Capture the cell that displays the provided text and extract its (X, Y) central coordinate. 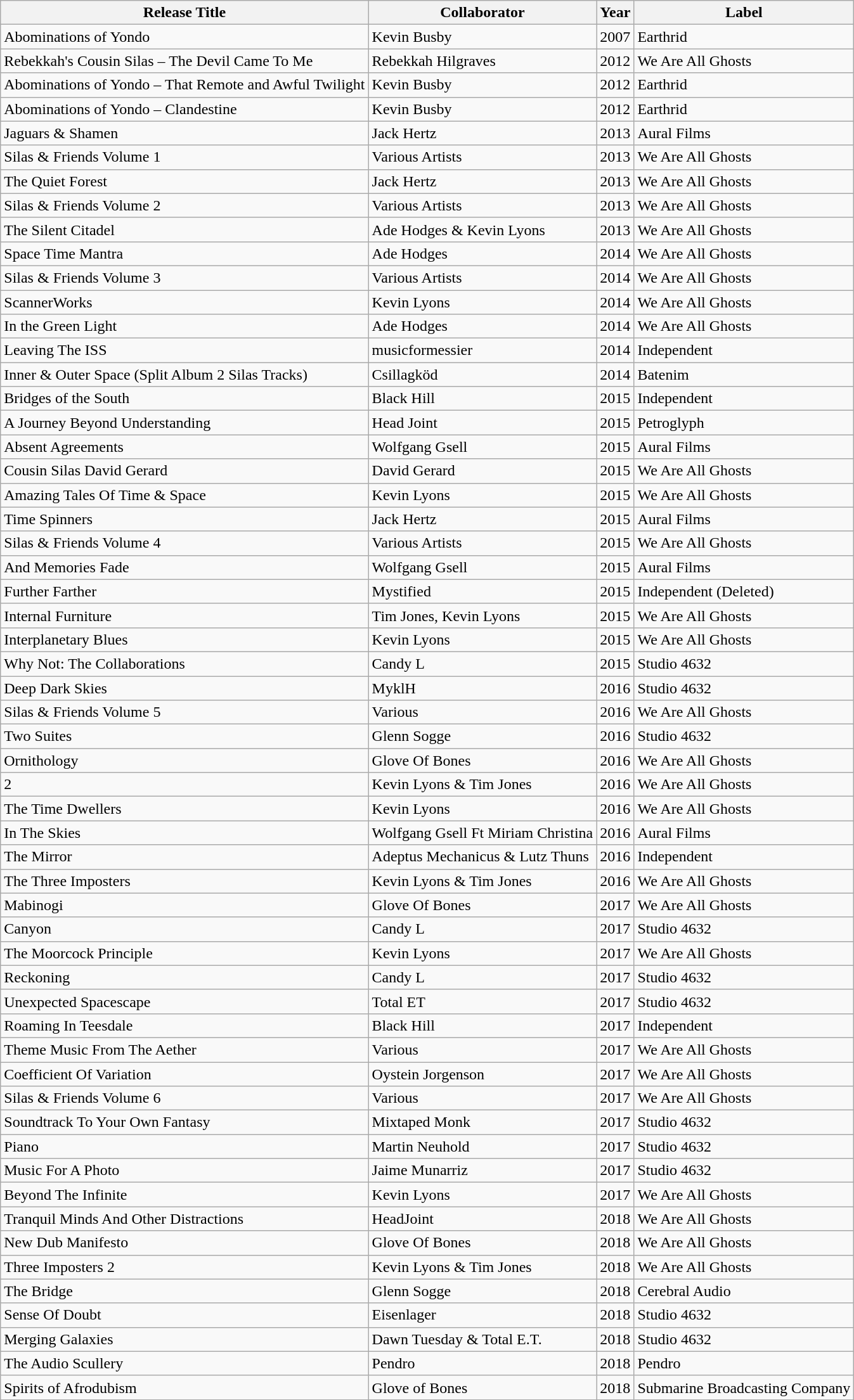
Martin Neuhold (482, 1146)
Deep Dark Skies (184, 688)
The Quiet Forest (184, 181)
Batenim (744, 375)
Silas & Friends Volume 6 (184, 1098)
The Three Imposters (184, 881)
Spirits of Afrodubism (184, 1387)
Interplanetary Blues (184, 639)
2 (184, 785)
Reckoning (184, 977)
Abominations of Yondo – That Remote and Awful Twilight (184, 85)
Petroglyph (744, 423)
Year (615, 13)
Silas & Friends Volume 2 (184, 205)
Silas & Friends Volume 4 (184, 543)
The Moorcock Principle (184, 953)
Label (744, 13)
Mixtaped Monk (482, 1122)
Leaving The ISS (184, 350)
Three Imposters 2 (184, 1267)
Jaime Munarriz (482, 1171)
The Mirror (184, 857)
Inner & Outer Space (Split Album 2 Silas Tracks) (184, 375)
Abominations of Yondo (184, 37)
Rebekkah Hilgraves (482, 61)
Eisenlager (482, 1315)
MyklH (482, 688)
Beyond The Infinite (184, 1195)
Unexpected Spacescape (184, 1001)
Amazing Tales Of Time & Space (184, 495)
The Silent Citadel (184, 229)
Silas & Friends Volume 3 (184, 278)
Glove of Bones (482, 1387)
The Bridge (184, 1291)
HeadJoint (482, 1219)
Bridges of the South (184, 399)
Coefficient Of Variation (184, 1074)
David Gerard (482, 471)
Release Title (184, 13)
Cousin Silas David Gerard (184, 471)
Csillagköd (482, 375)
Theme Music From The Aether (184, 1050)
Further Farther (184, 591)
Canyon (184, 929)
New Dub Manifesto (184, 1243)
Roaming In Teesdale (184, 1025)
Silas & Friends Volume 1 (184, 157)
Oystein Jorgenson (482, 1074)
Space Time Mantra (184, 254)
Ornithology (184, 761)
Rebekkah's Cousin Silas – The Devil Came To Me (184, 61)
The Audio Scullery (184, 1363)
Time Spinners (184, 519)
Submarine Broadcasting Company (744, 1387)
Why Not: The Collaborations (184, 664)
Tranquil Minds And Other Distractions (184, 1219)
Piano (184, 1146)
Tim Jones, Kevin Lyons (482, 615)
Total ET (482, 1001)
A Journey Beyond Understanding (184, 423)
Independent (Deleted) (744, 591)
Cerebral Audio (744, 1291)
Mabinogi (184, 905)
Absent Agreements (184, 447)
Head Joint (482, 423)
Wolfgang Gsell Ft Miriam Christina (482, 833)
Mystified (482, 591)
Two Suites (184, 736)
ScannerWorks (184, 302)
Jaguars & Shamen (184, 133)
And Memories Fade (184, 567)
Music For A Photo (184, 1171)
Silas & Friends Volume 5 (184, 712)
Adeptus Mechanicus & Lutz Thuns (482, 857)
The Time Dwellers (184, 809)
musicformessier (482, 350)
Internal Furniture (184, 615)
Soundtrack To Your Own Fantasy (184, 1122)
Merging Galaxies (184, 1339)
Collaborator (482, 13)
Sense Of Doubt (184, 1315)
In The Skies (184, 833)
Dawn Tuesday & Total E.T. (482, 1339)
2007 (615, 37)
Ade Hodges & Kevin Lyons (482, 229)
Abominations of Yondo – Clandestine (184, 109)
In the Green Light (184, 326)
